Search for the cell housing the specified text and yield its [X, Y] center coordinate. 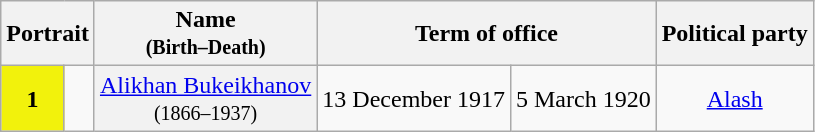
Political party [734, 34]
Portrait [48, 34]
13 December 1917 [414, 98]
5 March 1920 [583, 98]
Alikhan Bukeikhanov(1866–1937) [205, 98]
1 [32, 98]
Term of office [486, 34]
Name(Birth–Death) [205, 34]
Alash [734, 98]
